Locate the cell with the specified text and output its (x, y) center coordinate. 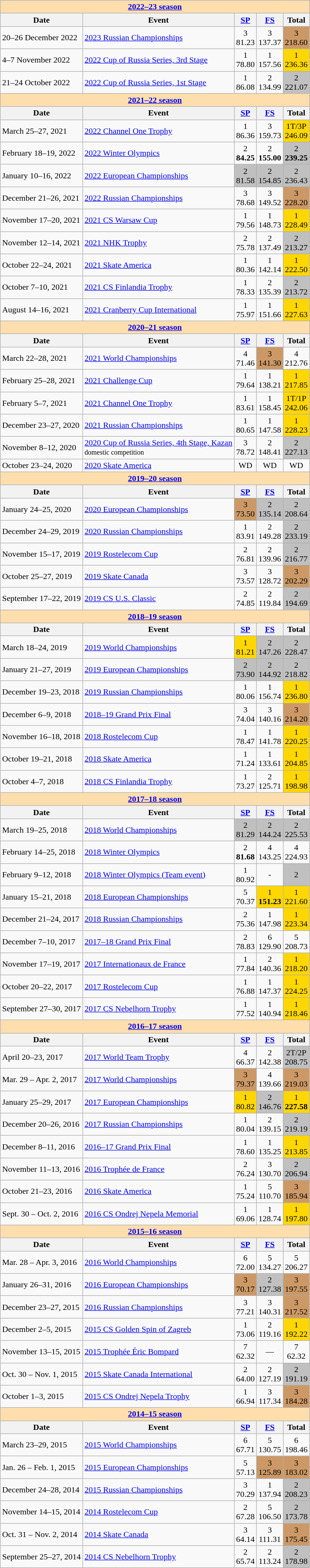
December 2–5, 2015 (42, 1329)
February 14–25, 2018 (42, 852)
2015 Skate Canada International (158, 1374)
November 8–12, 2020 (42, 447)
1 198.98 (296, 781)
January 25–29, 2017 (42, 1102)
3 183.02 (296, 1467)
1 228.23 (296, 425)
3 140.31 (270, 1307)
October 21–23, 2016 (42, 1191)
2018 World Championships (158, 830)
2 113.24 (270, 1557)
2015 World Championships (158, 1445)
1 80.82 (245, 1102)
2 73.90 (245, 669)
2016 World Championships (158, 1263)
1 137.94 (270, 1489)
2 135.39 (270, 287)
2017 World Team Trophy (158, 1057)
1 220.25 (296, 737)
1 83.61 (245, 403)
2 233.19 (296, 531)
6 67.71 (245, 1445)
2019–20 season (155, 478)
3 78.72 (245, 447)
2022 Cup of Russia Series, 1st Stage (158, 82)
2 81.58 (245, 175)
2 75.78 (245, 243)
1 157.56 (270, 60)
2 142.38 (270, 1057)
2 81.68 (245, 852)
2 221.07 (296, 82)
2018 European Championships (158, 897)
2 76.24 (245, 1169)
1T/3P 246.09 (296, 131)
2021 NHK Trophy (158, 243)
2021–22 season (155, 100)
2 219.19 (296, 1124)
2017 World Championships (158, 1080)
6 72.00 (245, 1263)
1 227.63 (296, 310)
2017 CS Nebelhorn Trophy (158, 1009)
6 198.46 (296, 1445)
January 15–21, 2018 (42, 897)
3 77.21 (245, 1307)
2022–23 season (155, 7)
2014 Rostelecom Cup (158, 1512)
December 6–9, 2018 (42, 714)
3 228.20 (296, 198)
December 19–23, 2018 (42, 692)
2 140.36 (270, 964)
September 25–27, 2014 (42, 1557)
2020–21 season (155, 327)
2017 Rostelecom Cup (158, 986)
2022 Russian Championships (158, 198)
2 147.26 (270, 647)
September 17–22, 2019 (42, 599)
January 26–31, 2016 (42, 1285)
1 151.66 (270, 310)
1 80.65 (245, 425)
Oct. 31 – Nov. 2, 2014 (42, 1534)
2 155.00 (270, 153)
October 19–21, 2018 (42, 759)
October 22–24, 2021 (42, 265)
2021 CS Finlandia Trophy (158, 287)
1 86.08 (245, 82)
4 66.37 (245, 1057)
2016–17 season (155, 1026)
2 236.43 (296, 175)
3 137.37 (270, 38)
1 147.58 (270, 425)
February 5–7, 2021 (42, 403)
1T/1P 242.06 (296, 403)
November 15–17, 2019 (42, 554)
Jan. 26 – Feb. 1, 2015 (42, 1467)
2 127.38 (270, 1285)
2016 CS Ondrej Nepela Memorial (158, 1214)
3 197.55 (296, 1285)
October 4–7, 2018 (42, 781)
Oct. 30 – Nov. 1, 2015 (42, 1374)
2016 Skate America (158, 1191)
2 227.13 (296, 447)
December 21–24, 2017 (42, 920)
March 22–28, 2021 (42, 358)
3 79.37 (245, 1080)
1 80.06 (245, 692)
2019 European Championships (158, 669)
2015 CS Ondrej Nepela Trophy (158, 1397)
December 8–11, 2016 (42, 1146)
2 206.94 (296, 1169)
2T/2P 208.75 (296, 1057)
2 67.28 (245, 1512)
2021 CS Warsaw Cup (158, 220)
2019 Russian Championships (158, 692)
3 128.72 (270, 577)
2014 CS Nebelhorn Trophy (158, 1557)
November 17–20, 2021 (42, 220)
2021 Channel One Trophy (158, 403)
2022 European Championships (158, 175)
December 21–26, 2021 (42, 198)
2 127.19 (270, 1374)
3 81.23 (245, 38)
1 222.50 (296, 265)
3 125.89 (270, 1467)
1 78.33 (245, 287)
Sept. 30 – Oct. 2, 2016 (42, 1214)
6 129.90 (270, 942)
2018–19 season (155, 616)
2014 Skate Canada (158, 1534)
1 69.06 (245, 1214)
1 77.52 (245, 1009)
1 73.27 (245, 781)
2 119.16 (270, 1329)
2 74.85 (245, 599)
1 223.34 (296, 920)
2016 European Championships (158, 1285)
3 111.31 (270, 1534)
2020 Russian Championships (158, 531)
4–7 November 2022 (42, 60)
2022 Winter Olympics (158, 153)
January 24–25, 2020 (42, 509)
1 147.37 (270, 986)
1 128.74 (270, 1214)
3 70.17 (245, 1285)
3 130.70 (270, 1169)
1 221.60 (296, 897)
1 224.25 (296, 986)
1 133.61 (270, 759)
3 159.73 (270, 131)
November 11–13, 2016 (42, 1169)
1 83.91 (245, 531)
3 214.20 (296, 714)
2018 Rostelecom Cup (158, 737)
4 71.46 (245, 358)
3 140.16 (270, 714)
1 78.47 (245, 737)
2 144.24 (270, 830)
2 154.85 (270, 175)
2018–19 Grand Prix Final (158, 714)
5 130.75 (270, 1445)
2 78.83 (245, 942)
October 7–10, 2021 (42, 287)
2 135.14 (270, 509)
August 14–16, 2021 (42, 310)
2 81.29 (245, 830)
December 24–29, 2019 (42, 531)
5 106.50 (270, 1512)
5 208.73 (296, 942)
December 20–26, 2016 (42, 1124)
4 139.66 (270, 1080)
3 117.34 (270, 1397)
3 73.57 (245, 577)
3 219.03 (296, 1080)
3 184.28 (296, 1397)
5 70.37 (245, 897)
1 197.80 (296, 1214)
3 141.30 (270, 358)
- (270, 874)
1 80.92 (245, 874)
1 236.36 (296, 60)
3 149.52 (270, 198)
2017 Internationaux de France (158, 964)
3 175.45 (296, 1534)
2 144.92 (270, 669)
3 202.29 (296, 577)
December 24–28, 2014 (42, 1489)
2023 Russian Championships (158, 38)
October 1–3, 2015 (42, 1397)
2022 Cup of Russia Series, 3rd Stage (158, 60)
1 141.78 (270, 737)
2 (296, 874)
March 18–24, 2019 (42, 647)
March 23–29, 2015 (42, 1445)
1 156.74 (270, 692)
2015 European Championships (158, 1467)
November 13–15, 2015 (42, 1352)
2 178.98 (296, 1557)
2019 World Championships (158, 647)
1 73.06 (245, 1329)
1 147.98 (270, 920)
2 137.49 (270, 243)
2018 Winter Olympics (158, 852)
2 228.47 (296, 647)
4 143.25 (270, 852)
1 77.84 (245, 964)
1 81.21 (245, 647)
1 213.85 (296, 1146)
December 23–27, 2015 (42, 1307)
1 71.24 (245, 759)
2 218.82 (296, 669)
October 23–24, 2020 (42, 465)
2 148.41 (270, 447)
2015 Russian Championships (158, 1489)
2 146.76 (270, 1102)
October 20–22, 2017 (42, 986)
2016 Trophée de France (158, 1169)
2 134.99 (270, 82)
2016 Russian Championships (158, 1307)
2018 Winter Olympics (Team event) (158, 874)
2 194.69 (296, 599)
2 213.27 (296, 243)
2021 Challenge Cup (158, 381)
1 227.58 (296, 1102)
1 204.85 (296, 759)
Mar. 29 – Apr. 2, 2017 (42, 1080)
2021 Cranberry Cup International (158, 310)
2 139.15 (270, 1124)
November 12–14, 2021 (42, 243)
2 191.19 (296, 1374)
2018 Russian Championships (158, 920)
3 185.94 (296, 1191)
April 20–23, 2017 (42, 1057)
March 19–25, 2018 (42, 830)
2 225.53 (296, 830)
September 27–30, 2017 (42, 1009)
1 192.22 (296, 1329)
4 212.76 (296, 358)
1 78.60 (245, 1146)
3 217.52 (296, 1307)
Mar. 28 – Apr. 3, 2016 (42, 1263)
2019 Rostelecom Cup (158, 554)
1 75.97 (245, 310)
October 25–27, 2019 (42, 577)
1 66.94 (245, 1397)
2014–15 season (155, 1414)
2015–16 season (155, 1232)
2 84.25 (245, 153)
2 75.36 (245, 920)
1 148.73 (270, 220)
2 149.28 (270, 531)
3 70.29 (245, 1489)
2 239.25 (296, 153)
1 75.24 (245, 1191)
2015 Trophée Éric Bompard (158, 1352)
3 74.04 (245, 714)
2020 European Championships (158, 509)
2 76.81 (245, 554)
2020 Skate America (158, 465)
5 134.27 (270, 1263)
1 78.80 (245, 60)
5 206.27 (296, 1263)
1 138.21 (270, 381)
2 125.71 (270, 781)
1 79.64 (245, 381)
— (270, 1352)
2017–18 season (155, 799)
2 208.23 (296, 1489)
2019 Skate Canada (158, 577)
November 17–19, 2017 (42, 964)
2 173.78 (296, 1512)
3 218.60 (296, 38)
20–26 December 2022 (42, 38)
January 21–27, 2019 (42, 669)
2 139.96 (270, 554)
1 80.36 (245, 265)
February 18–19, 2022 (42, 153)
1 80.04 (245, 1124)
1 228.49 (296, 220)
1 142.14 (270, 265)
1 86.36 (245, 131)
2021 World Championships (158, 358)
November 16–18, 2018 (42, 737)
2022 Channel One Trophy (158, 131)
1 140.94 (270, 1009)
2 65.74 (245, 1557)
February 25–28, 2021 (42, 381)
2018 CS Finlandia Trophy (158, 781)
2015 CS Golden Spin of Zagreb (158, 1329)
5 110.70 (270, 1191)
2017–18 Grand Prix Final (158, 942)
3 78.68 (245, 198)
December 7–10, 2017 (42, 942)
1 217.85 (296, 381)
1 218.20 (296, 964)
2 216.77 (296, 554)
2019 CS U.S. Classic (158, 599)
2021 Skate America (158, 265)
March 25–27, 2021 (42, 131)
1 236.80 (296, 692)
3 73.50 (245, 509)
1 158.45 (270, 403)
2016–17 Grand Prix Final (158, 1146)
1 135.25 (270, 1146)
2 213.72 (296, 287)
2017 Russian Championships (158, 1124)
2 208.64 (296, 509)
1 151.23 (270, 897)
4 224.93 (296, 852)
December 23–27, 2020 (42, 425)
5 57.13 (245, 1467)
2018 Skate America (158, 759)
1 76.88 (245, 986)
2 119.84 (270, 599)
3 64.14 (245, 1534)
February 9–12, 2018 (42, 874)
1 218.46 (296, 1009)
1 79.56 (245, 220)
2 64.00 (245, 1374)
2017 European Championships (158, 1102)
2021 Russian Championships (158, 425)
21–24 October 2022 (42, 82)
2020 Cup of Russia Series, 4th Stage, Kazan domestic competition (158, 447)
November 14–15, 2014 (42, 1512)
January 10–16, 2022 (42, 175)
